Provide the [X, Y] coordinate of the cell's center where the given text is located.  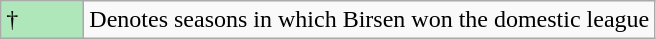
† [42, 20]
Denotes seasons in which Birsen won the domestic league [370, 20]
